Locate the cell with the specified text and output its (X, Y) center coordinate. 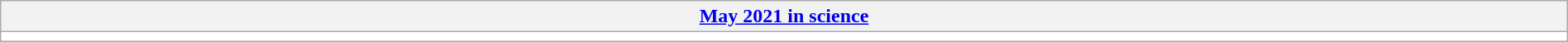
May 2021 in science (784, 16)
